Pinpoint the cell where the given text exists, returning its [X, Y] midpoint coordinate. 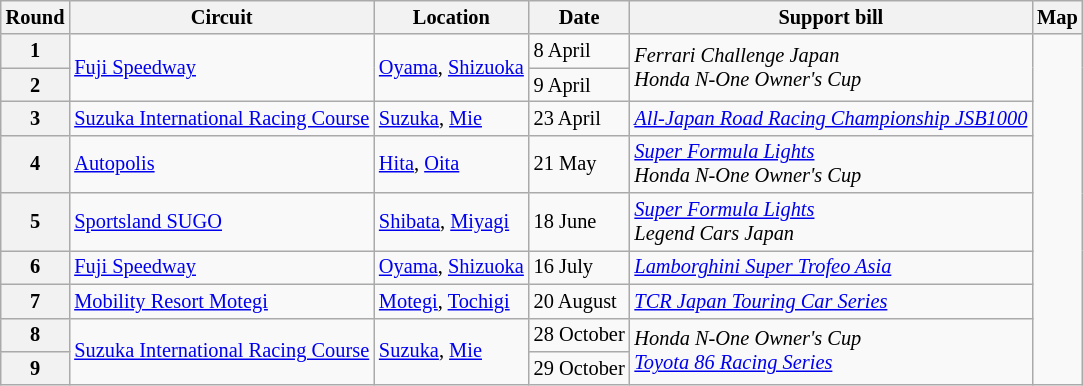
8 April [580, 51]
3 [36, 118]
TCR Japan Touring Car Series [832, 301]
Motegi, Tochigi [452, 301]
4 [36, 164]
Date [580, 17]
Honda N-One Owner's CupToyota 86 Racing Series [832, 352]
Super Formula LightsHonda N-One Owner's Cup [832, 164]
Super Formula LightsLegend Cars Japan [832, 222]
Round [36, 17]
All-Japan Road Racing Championship JSB1000 [832, 118]
29 October [580, 368]
5 [36, 222]
2 [36, 85]
Circuit [222, 17]
Location [452, 17]
9 [36, 368]
Support bill [832, 17]
20 August [580, 301]
Hita, Oita [452, 164]
Map [1057, 17]
Shibata, Miyagi [452, 222]
18 June [580, 222]
Mobility Resort Motegi [222, 301]
7 [36, 301]
9 April [580, 85]
Lamborghini Super Trofeo Asia [832, 267]
Autopolis [222, 164]
23 April [580, 118]
Sportsland SUGO [222, 222]
1 [36, 51]
16 July [580, 267]
28 October [580, 335]
8 [36, 335]
Ferrari Challenge JapanHonda N-One Owner's Cup [832, 68]
6 [36, 267]
21 May [580, 164]
